Provide the [x, y] coordinate of the cell's center where the given text is located.  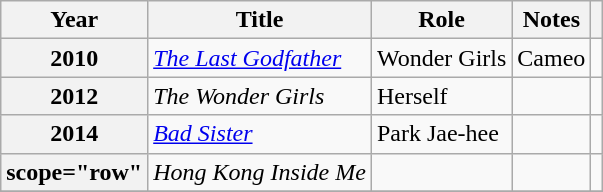
Title [260, 20]
Park Jae-hee [441, 134]
Bad Sister [260, 134]
The Last Godfather [260, 58]
Wonder Girls [441, 58]
Notes [552, 20]
Cameo [552, 58]
scope="row" [74, 172]
Role [441, 20]
Hong Kong Inside Me [260, 172]
2014 [74, 134]
2010 [74, 58]
2012 [74, 96]
The Wonder Girls [260, 96]
Year [74, 20]
Herself [441, 96]
